Provide the [X, Y] coordinate of the cell's center where the given text is located.  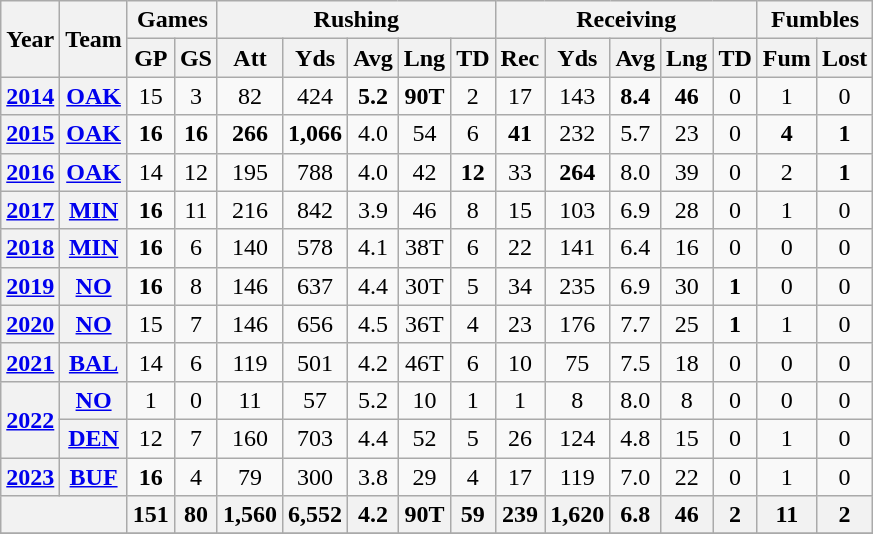
BUF [94, 477]
Rec [520, 58]
160 [250, 438]
DEN [94, 438]
842 [316, 210]
28 [686, 210]
Year [30, 39]
25 [686, 324]
Games [172, 20]
3.9 [374, 210]
Receiving [626, 20]
Lost [844, 58]
GS [196, 58]
239 [520, 515]
GP [150, 58]
6.8 [636, 515]
57 [316, 400]
788 [316, 172]
266 [250, 134]
143 [578, 96]
59 [473, 515]
18 [686, 362]
2016 [30, 172]
424 [316, 96]
4.1 [374, 248]
42 [424, 172]
1,560 [250, 515]
1,620 [578, 515]
38T [424, 248]
176 [578, 324]
30 [686, 286]
2023 [30, 477]
80 [196, 515]
30T [424, 286]
235 [578, 286]
7.0 [636, 477]
2015 [30, 134]
637 [316, 286]
140 [250, 248]
2021 [30, 362]
4.8 [636, 438]
578 [316, 248]
232 [578, 134]
Team [94, 39]
151 [150, 515]
3 [196, 96]
54 [424, 134]
103 [578, 210]
29 [424, 477]
Fum [786, 58]
3.8 [374, 477]
2019 [30, 286]
2022 [30, 419]
300 [316, 477]
7.5 [636, 362]
34 [520, 286]
141 [578, 248]
75 [578, 362]
501 [316, 362]
41 [520, 134]
1,066 [316, 134]
79 [250, 477]
2017 [30, 210]
656 [316, 324]
4.5 [374, 324]
BAL [94, 362]
2014 [30, 96]
5.7 [636, 134]
7.7 [636, 324]
216 [250, 210]
52 [424, 438]
6,552 [316, 515]
8.4 [636, 96]
2020 [30, 324]
36T [424, 324]
46T [424, 362]
264 [578, 172]
Fumbles [814, 20]
195 [250, 172]
Att [250, 58]
Rushing [356, 20]
82 [250, 96]
124 [578, 438]
6.4 [636, 248]
39 [686, 172]
33 [520, 172]
2018 [30, 248]
26 [520, 438]
703 [316, 438]
